Provide the [x, y] coordinate of the cell's center where the given text is located.  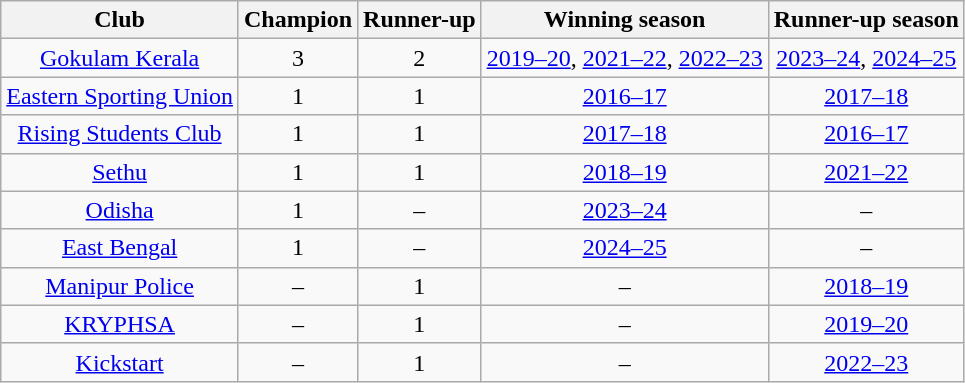
Winning season [624, 20]
Kickstart [120, 362]
2022–23 [866, 362]
KRYPHSA [120, 324]
East Bengal [120, 248]
2023–24 [624, 210]
2021–22 [866, 172]
Manipur Police [120, 286]
Sethu [120, 172]
Runner-up season [866, 20]
2019–20, 2021–22, 2022–23 [624, 58]
Gokulam Kerala [120, 58]
2024–25 [624, 248]
Runner-up [420, 20]
Odisha [120, 210]
Champion [298, 20]
Rising Students Club [120, 134]
2019–20 [866, 324]
3 [298, 58]
Club [120, 20]
Eastern Sporting Union [120, 96]
2023–24, 2024–25 [866, 58]
2 [420, 58]
